Find where the given text appears and provide that cell's center as (X, Y) coordinate. 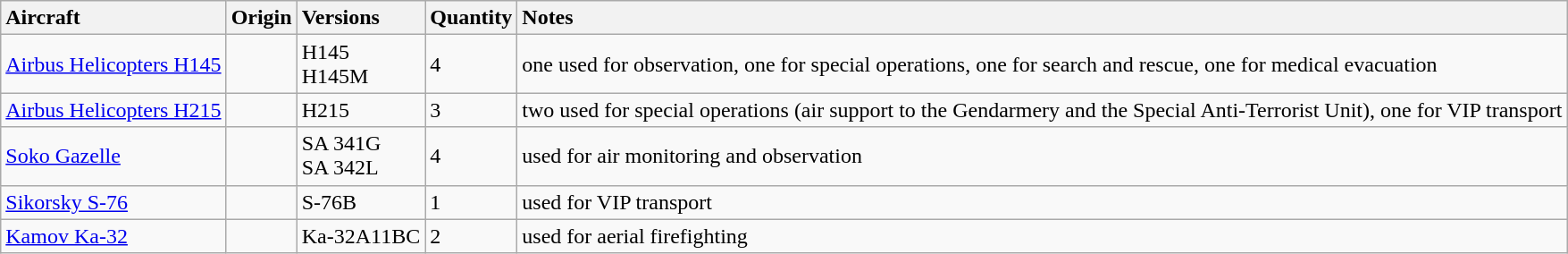
used for VIP transport (1042, 202)
Kamov Ka-32 (113, 236)
Airbus Helicopters H215 (113, 110)
Quantity (472, 18)
S-76B (361, 202)
Ka-32A11BC (361, 236)
Notes (1042, 18)
Airbus Helicopters H145 (113, 64)
two used for special operations (air support to the Gendarmery and the Special Anti-Terrorist Unit), one for VIP transport (1042, 110)
one used for observation, one for special operations, one for search and rescue, one for medical evacuation (1042, 64)
SA 341GSA 342L (361, 156)
H215 (361, 110)
H145H145M (361, 64)
1 (472, 202)
3 (472, 110)
Origin (261, 18)
used for aerial firefighting (1042, 236)
Aircraft (113, 18)
Soko Gazelle (113, 156)
Versions (361, 18)
used for air monitoring and observation (1042, 156)
Sikorsky S-76 (113, 202)
2 (472, 236)
